Pinpoint the cell where the given text exists, returning its (X, Y) midpoint coordinate. 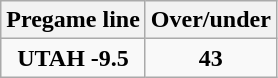
Over/under (210, 20)
Pregame line (74, 20)
43 (210, 58)
UTAH -9.5 (74, 58)
